Provide the (x, y) coordinate of the cell's center where the given text is located.  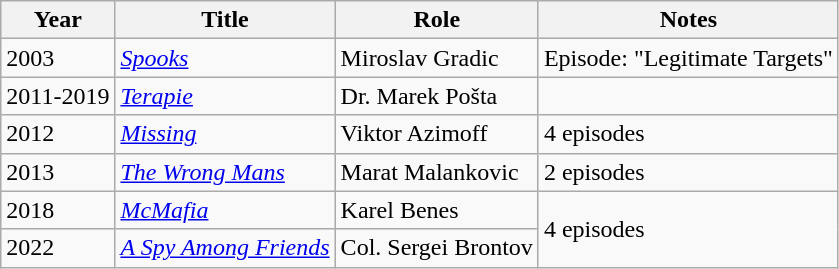
Dr. Marek Pošta (436, 96)
McMafia (225, 210)
A Spy Among Friends (225, 248)
Viktor Azimoff (436, 134)
2013 (58, 172)
2018 (58, 210)
Episode: "Legitimate Targets" (688, 58)
Title (225, 20)
Spooks (225, 58)
Terapie (225, 96)
2022 (58, 248)
2012 (58, 134)
Notes (688, 20)
Marat Malankovic (436, 172)
Year (58, 20)
2011-2019 (58, 96)
2003 (58, 58)
Role (436, 20)
Karel Benes (436, 210)
Miroslav Gradic (436, 58)
Col. Sergei Brontov (436, 248)
Missing (225, 134)
2 episodes (688, 172)
The Wrong Mans (225, 172)
